Scan for the cell matching the given text and deliver its [X, Y] coordinate at center. 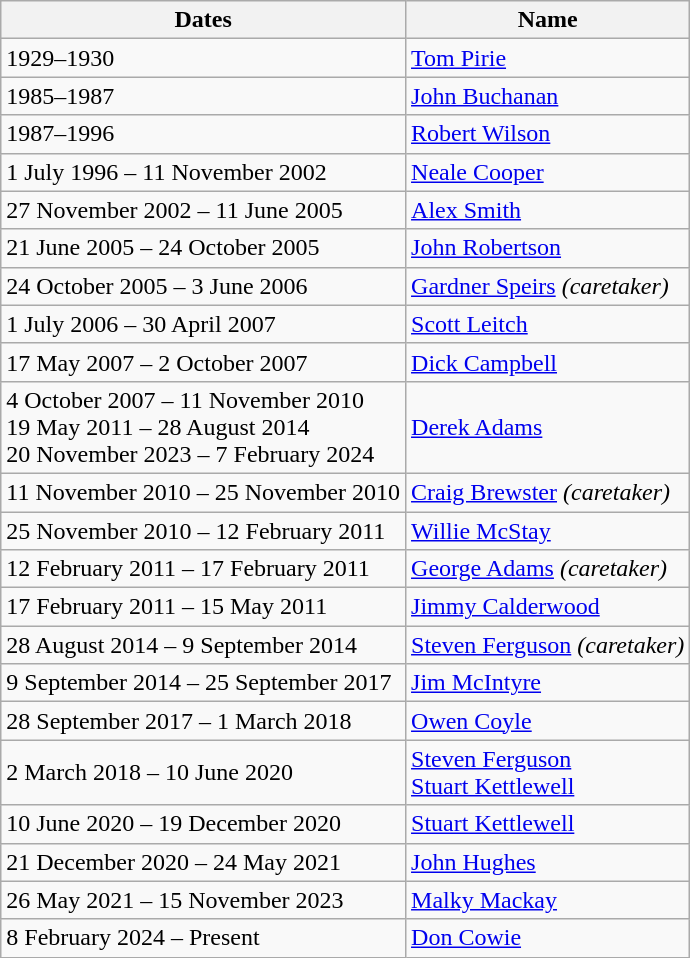
9 September 2014 – 25 September 2017 [204, 683]
1987–1996 [204, 134]
21 June 2005 – 24 October 2005 [204, 248]
Owen Coyle [548, 721]
1985–1987 [204, 96]
Dates [204, 20]
Scott Leitch [548, 324]
1929–1930 [204, 58]
1 July 2006 – 30 April 2007 [204, 324]
17 February 2011 – 15 May 2011 [204, 607]
Name [548, 20]
John Hughes [548, 862]
Stuart Kettlewell [548, 824]
Don Cowie [548, 938]
11 November 2010 – 25 November 2010 [204, 492]
Robert Wilson [548, 134]
26 May 2021 – 15 November 2023 [204, 900]
John Buchanan [548, 96]
Jim McIntyre [548, 683]
Tom Pirie [548, 58]
4 October 2007 – 11 November 201019 May 2011 – 28 August 201420 November 2023 – 7 February 2024 [204, 427]
Dick Campbell [548, 362]
George Adams (caretaker) [548, 569]
1 July 1996 – 11 November 2002 [204, 172]
Gardner Speirs (caretaker) [548, 286]
Willie McStay [548, 531]
24 October 2005 – 3 June 2006 [204, 286]
27 November 2002 – 11 June 2005 [204, 210]
Alex Smith [548, 210]
John Robertson [548, 248]
12 February 2011 – 17 February 2011 [204, 569]
Derek Adams [548, 427]
Jimmy Calderwood [548, 607]
8 February 2024 – Present [204, 938]
28 September 2017 – 1 March 2018 [204, 721]
Craig Brewster (caretaker) [548, 492]
Steven Ferguson Stuart Kettlewell [548, 772]
21 December 2020 – 24 May 2021 [204, 862]
10 June 2020 – 19 December 2020 [204, 824]
28 August 2014 – 9 September 2014 [204, 645]
Neale Cooper [548, 172]
Malky Mackay [548, 900]
Steven Ferguson (caretaker) [548, 645]
17 May 2007 – 2 October 2007 [204, 362]
25 November 2010 – 12 February 2011 [204, 531]
2 March 2018 – 10 June 2020 [204, 772]
